Detect which cell encompasses the target text, then output its (x, y) center coordinate. 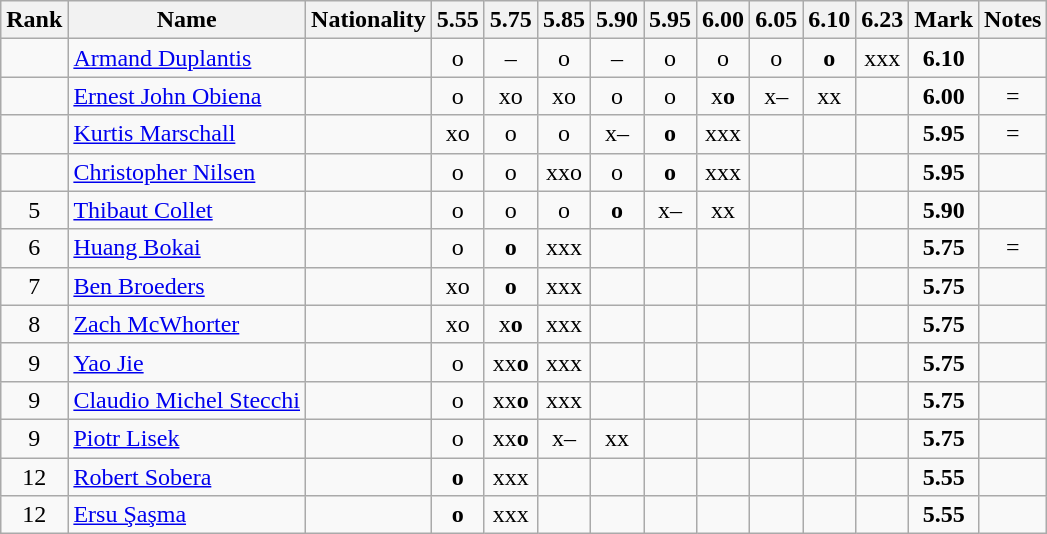
Huang Bokai (187, 248)
Thibaut Collet (187, 210)
6.23 (882, 20)
Nationality (369, 20)
Armand Duplantis (187, 58)
Kurtis Marschall (187, 134)
Zach McWhorter (187, 324)
6 (34, 248)
Ersu Şaşma (187, 515)
6.05 (776, 20)
Claudio Michel Stecchi (187, 400)
Name (187, 20)
8 (34, 324)
Robert Sobera (187, 477)
Piotr Lisek (187, 438)
5.85 (564, 20)
Mark (944, 20)
7 (34, 286)
Rank (34, 20)
Notes (1013, 20)
5 (34, 210)
Christopher Nilsen (187, 172)
Yao Jie (187, 362)
Ernest John Obiena (187, 96)
Ben Broeders (187, 286)
